Return (X, Y) of the center of cell containing provided text 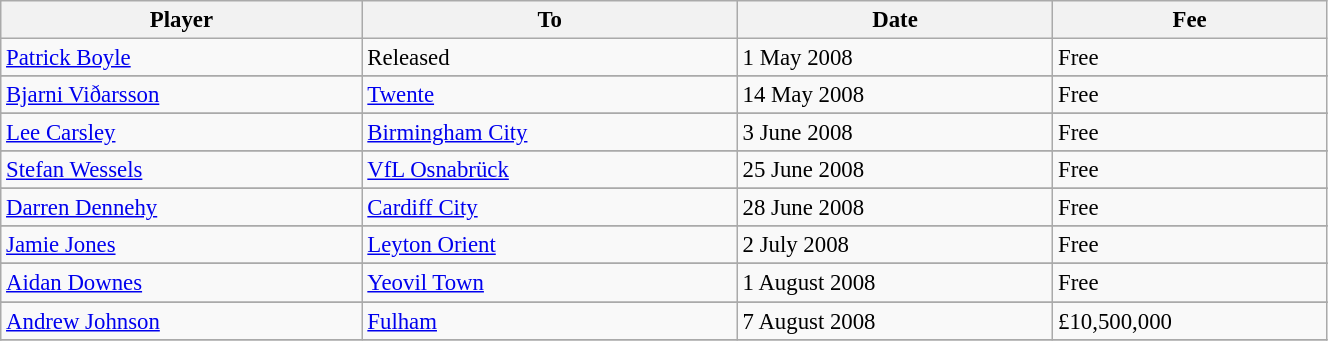
Player (182, 20)
To (550, 20)
Aidan Downes (182, 283)
Patrick Boyle (182, 58)
Released (550, 58)
Cardiff City (550, 208)
VfL Osnabrück (550, 170)
2 July 2008 (894, 245)
3 June 2008 (894, 133)
Fulham (550, 321)
Birmingham City (550, 133)
£10,500,000 (1190, 321)
Darren Dennehy (182, 208)
28 June 2008 (894, 208)
Date (894, 20)
Bjarni Viðarsson (182, 95)
Yeovil Town (550, 283)
Stefan Wessels (182, 170)
Lee Carsley (182, 133)
Andrew Johnson (182, 321)
7 August 2008 (894, 321)
1 August 2008 (894, 283)
Jamie Jones (182, 245)
14 May 2008 (894, 95)
25 June 2008 (894, 170)
Leyton Orient (550, 245)
Fee (1190, 20)
Twente (550, 95)
1 May 2008 (894, 58)
